Search for the cell housing the specified text and yield its [x, y] center coordinate. 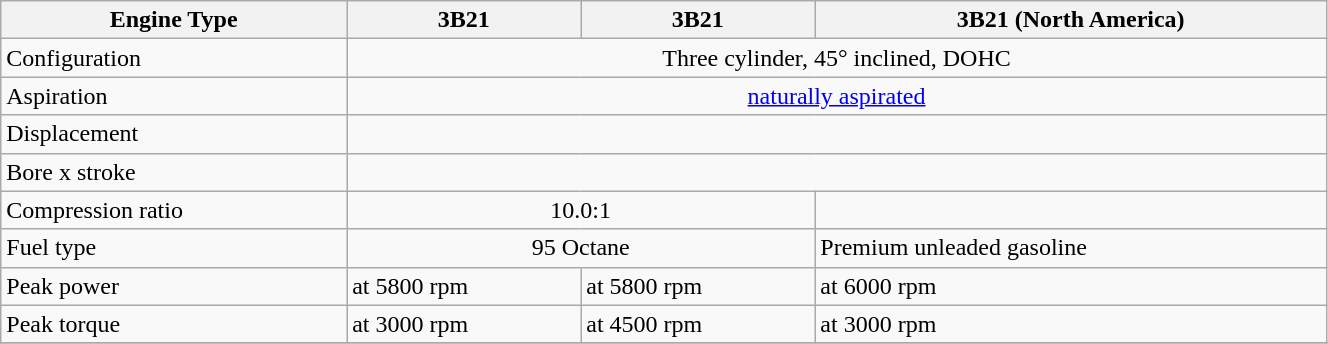
Configuration [174, 58]
at 6000 rpm [1071, 286]
Peak torque [174, 324]
Compression ratio [174, 210]
Peak power [174, 286]
Aspiration [174, 96]
Engine Type [174, 20]
at 4500 rpm [698, 324]
naturally aspirated [837, 96]
Displacement [174, 134]
Three cylinder, 45° inclined, DOHC [837, 58]
95 Octane [581, 248]
10.0:1 [581, 210]
Bore x stroke [174, 172]
3B21 (North America) [1071, 20]
Fuel type [174, 248]
Premium unleaded gasoline [1071, 248]
